Pinpoint the cell where the given text exists, returning its [x, y] midpoint coordinate. 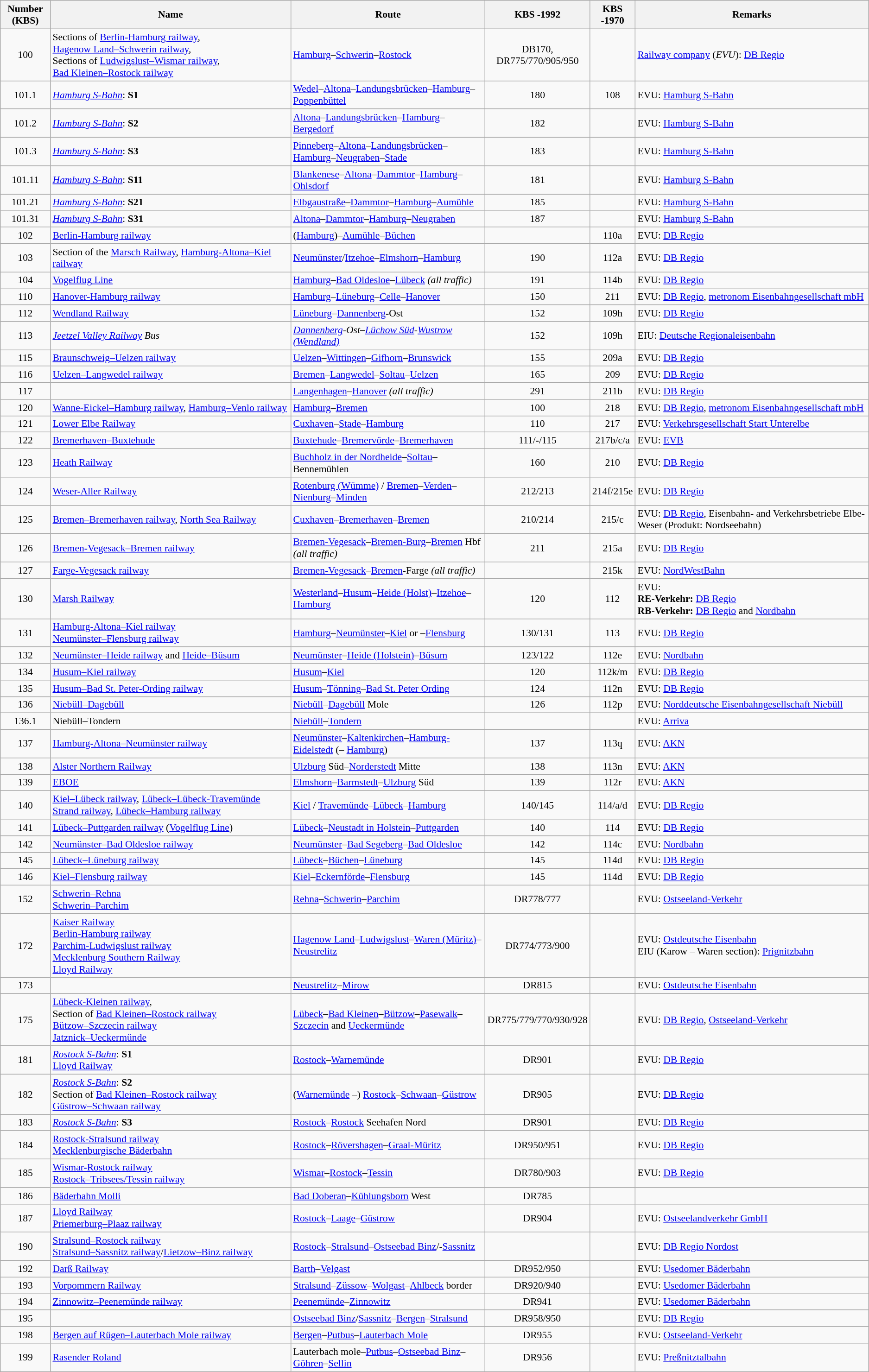
Hamburg S-Bahn: S1 [171, 95]
114/a/d [613, 805]
Neumünster–Heide (Holstein)–Büsum [388, 656]
Hamburg-Altona–Kiel railwayNeumünster–Flensburg railway [171, 633]
116 [25, 375]
215k [613, 570]
Heath Railway [171, 463]
DR955 [538, 1335]
Jeetzel Valley Railway Bus [171, 335]
Langenhagen–Hanover (all traffic) [388, 391]
Niebüll–Dagebüll Mole [388, 705]
Lübeck–Neustadt in Holstein–Puttgarden [388, 828]
192 [25, 1269]
DR952/950 [538, 1269]
Darß Railway [171, 1269]
Neumünster–Kaltenkirchen–Hamburg-Eidelstedt (– Hamburg) [388, 744]
210 [613, 463]
184 [25, 1145]
EBOE [171, 783]
111/-/115 [538, 441]
Elbgaustraße–Dammtor–Hamburg–Aumühle [388, 202]
(Warnemünde –) Rostock–Schwaan–Güstrow [388, 1094]
Hamburg–Bremen [388, 408]
112n [613, 689]
215/c [613, 520]
194 [25, 1302]
123 [25, 463]
Altona–Dammtor–Hamburg–Neugraben [388, 219]
Schwerin–RehnaSchwerin–Parchim [171, 900]
Lower Elbe Railway [171, 424]
Ostseebad Binz/Sassnitz–Bergen–Stralsund [388, 1319]
Bad Doberan–Kühlungsborn West [388, 1196]
Niebüll–Dagebüll [171, 705]
160 [538, 463]
Wanne-Eickel–Hamburg railway, Hamburg–Venlo railway [171, 408]
101.31 [25, 219]
136.1 [25, 721]
123/122 [538, 656]
195 [25, 1319]
EVU: RE-Verkehr: DB Regio RB-Verkehr: DB Regio and Nordbahn [752, 599]
Dannenberg-Ost–Lüchow Süd-Wustrow (Wendland) [388, 335]
Elmshorn–Barmstedt–Ulzburg Süd [388, 783]
DR778/777 [538, 900]
101.1 [25, 95]
180 [538, 95]
DR905 [538, 1094]
Westerland–Husum–Heide (Holst)–Itzehoe–Hamburg [388, 599]
EVU: DB Regio, Ostseeland-Verkehr [752, 1020]
Wedel–Altona–Landungsbrücken–Hamburg–Poppenbüttel [388, 95]
DR941 [538, 1302]
Rostock–Warnemünde [388, 1060]
Braunschweig–Uelzen railway [171, 358]
(Hamburg)–Aumühle–Büchen [388, 235]
Bremen–Langwedel–Soltau–Uelzen [388, 375]
Farge-Vegesack railway [171, 570]
Bremen–Bremerhaven railway, North Sea Railway [171, 520]
103 [25, 258]
EVU: Norddeutsche Eisenbahngesellschaft Niebüll [752, 705]
132 [25, 656]
Bergen auf Rügen–Lauterbach Mole railway [171, 1335]
Peenemünde–Zinnowitz [388, 1302]
Lloyd RailwayPriemerburg–Plaaz railway [171, 1218]
212/213 [538, 491]
DR920/940 [538, 1285]
Cuxhaven–Stade–Hamburg [388, 424]
101.3 [25, 152]
EVU: DB Regio Nordost [752, 1246]
Ulzburg Süd–Norderstedt Mitte [388, 766]
Neustrelitz–Mirow [388, 986]
214f/215e [613, 491]
218 [613, 408]
125 [25, 520]
Rostock S-Bahn: S3 [171, 1123]
Railway company (EVU): DB Regio [752, 55]
Neumünster–Bad Oldesloe railway [171, 844]
Alster Northern Railway [171, 766]
112a [613, 258]
DR774/773/900 [538, 946]
Cuxhaven–Bremerhaven–Bremen [388, 520]
193 [25, 1285]
Berlin-Hamburg railway [171, 235]
DR775/779/770/930/928 [538, 1020]
Rostock S-Bahn: S1Lloyd Railway [171, 1060]
115 [25, 358]
191 [538, 280]
Sections of Berlin-Hamburg railway, Hagenow Land–Schwerin railway, Sections of Ludwigslust–Wismar railway, Bad Kleinen–Rostock railway [171, 55]
Bremerhaven–Buxtehude [171, 441]
Rotenburg (Wümme) / Bremen–Verden–Nienburg–Minden [388, 491]
112r [613, 783]
101.2 [25, 123]
EVU: Ostdeutsche Eisenbahn [752, 986]
127 [25, 570]
136 [25, 705]
198 [25, 1335]
Bremen-Vegesack–Bremen-Farge (all traffic) [388, 570]
Husum–Kiel railway [171, 672]
113n [613, 766]
140/145 [538, 805]
Hamburg–Lüneburg–Celle–Hanover [388, 297]
101.11 [25, 180]
101.21 [25, 202]
217 [613, 424]
104 [25, 280]
150 [538, 297]
KBS -1970 [613, 15]
EIU: Deutsche Regionaleisenbahn [752, 335]
Bäderbahn Molli [171, 1196]
Hamburg S-Bahn: S21 [171, 202]
Hagenow Land–Ludwigslust–Waren (Müritz)–Neustrelitz [388, 946]
130/131 [538, 633]
Wismar-Rostock railwayRostock–Tribsees/Tessin railway [171, 1173]
110a [613, 235]
Route [388, 15]
Vorpommern Railway [171, 1285]
Weser-Aller Railway [171, 491]
112k/m [613, 672]
Barth–Velgast [388, 1269]
Neumünster–Bad Segeberg–Bad Oldesloe [388, 844]
EVU: Arriva [752, 721]
102 [25, 235]
209a [613, 358]
Husum–Bad St. Peter-Ording railway [171, 689]
199 [25, 1358]
Kiel–Eckernförde–Flensburg [388, 877]
DR958/950 [538, 1319]
Bremen-Vegesack–Bremen-Burg–Bremen Hbf (all traffic) [388, 548]
Lübeck–Lüneburg railway [171, 860]
Rostock–Laage–Güstrow [388, 1218]
DR815 [538, 986]
Pinneberg–Altona–Landungsbrücken–Hamburg–Neugraben–Stade [388, 152]
EVU: Verkehrsgesellschaft Start Unterelbe [752, 424]
Lübeck-Kleinen railway,Section of Bad Kleinen–Rostock railwayBützow–Szczecin railwayJatznick–Ueckermünde [171, 1020]
Kiel–Flensburg railway [171, 877]
EVU: Ostdeutsche Eisenbahn EIU (Karow – Waren section): Prignitzbahn [752, 946]
Number (KBS) [25, 15]
Lauterbach mole–Putbus–Ostseebad Binz–Göhren–Sellin [388, 1358]
Wismar–Rostock–Tessin [388, 1173]
Lübeck–Büchen–Lüneburg [388, 860]
Rostock–Rostock Seehafen Nord [388, 1123]
Husum–Kiel [388, 672]
DR785 [538, 1196]
EVU: Ostseelandverkehr GmbH [752, 1218]
Rostock S-Bahn: S2 Section of Bad Kleinen–Rostock railway Güstrow–Schwaan railway [171, 1094]
Hamburg S-Bahn: S11 [171, 180]
DR904 [538, 1218]
Vogelflug Line [171, 280]
210/214 [538, 520]
DB170, DR775/770/905/950 [538, 55]
112p [613, 705]
Buxtehude–Bremervörde–Bremerhaven [388, 441]
Rehna–Schwerin–Parchim [388, 900]
Hamburg S-Bahn: S31 [171, 219]
117 [25, 391]
Hamburg S-Bahn: S2 [171, 123]
Marsh Railway [171, 599]
Altona–Landungsbrücken–Hamburg–Bergedorf [388, 123]
DR950/951 [538, 1145]
Hamburg–Bad Oldesloe–Lübeck (all traffic) [388, 280]
Neumünster–Heide railway and Heide–Büsum [171, 656]
121 [25, 424]
175 [25, 1020]
217b/c/a [613, 441]
108 [613, 95]
Hamburg-Altona–Neumünster railway [171, 744]
Bremen-Vegesack–Bremen railway [171, 548]
Stralsund–Rostock railwayStralsund–Sassnitz railway/Lietzow–Binz railway [171, 1246]
Neumünster/Itzehoe–Elmshorn–Hamburg [388, 258]
EVU: NordWestBahn [752, 570]
Rostock-Stralsund railwayMecklenburgische Bäderbahn [171, 1145]
Kaiser RailwayBerlin-Hamburg railwayParchim-Ludwigslust railwayMecklenburg Southern RailwayLloyd Railway [171, 946]
Lüneburg–Dannenberg-Ost [388, 313]
215a [613, 548]
Rostock–Rövershagen–Graal-Müritz [388, 1145]
114b [613, 280]
Lübeck–Bad Kleinen–Bützow–Pasewalk–Szczecin and Ueckermünde [388, 1020]
135 [25, 689]
173 [25, 986]
141 [25, 828]
Bergen–Putbus–Lauterbach Mole [388, 1335]
114c [613, 844]
Uelzen–Langwedel railway [171, 375]
KBS -1992 [538, 15]
Rostock–Stralsund–Ostseebad Binz/-Sassnitz [388, 1246]
Hamburg S-Bahn: S3 [171, 152]
134 [25, 672]
130 [25, 599]
DR956 [538, 1358]
Buchholz in der Nordheide–Soltau–Bennemühlen [388, 463]
122 [25, 441]
Blankenese–Altona–Dammtor–Hamburg–Ohlsdorf [388, 180]
Kiel–Lübeck railway, Lübeck–Lübeck-Travemünde Strand railway, Lübeck–Hamburg railway [171, 805]
172 [25, 946]
EVU: DB Regio, Eisenbahn- and Verkehrsbetriebe Elbe-Weser (Produkt: Nordseebahn) [752, 520]
146 [25, 877]
EVU: Preßnitztalbahn [752, 1358]
Zinnowitz–Peenemünde railway [171, 1302]
Lübeck–Puttgarden railway (Vogelflug Line) [171, 828]
Husum–Tönning–Bad St. Peter Ording [388, 689]
Section of the Marsch Railway, Hamburg-Altona–Kiel railway [171, 258]
114 [613, 828]
Wendland Railway [171, 313]
DR780/903 [538, 1173]
209 [613, 375]
Hanover-Hamburg railway [171, 297]
Hamburg–Neumünster–Kiel or –Flensburg [388, 633]
Kiel / Travemünde–Lübeck–Hamburg [388, 805]
211b [613, 391]
131 [25, 633]
112e [613, 656]
Remarks [752, 15]
Stralsund–Züssow–Wolgast–Ahlbeck border [388, 1285]
Name [171, 15]
EVU: EVB [752, 441]
165 [538, 375]
Rasender Roland [171, 1358]
155 [538, 358]
Hamburg–Schwerin–Rostock [388, 55]
113q [613, 744]
Uelzen–Wittingen–Gifhorn–Brunswick [388, 358]
186 [25, 1196]
291 [538, 391]
